Scan for the cell matching the given text and deliver its [x, y] coordinate at center. 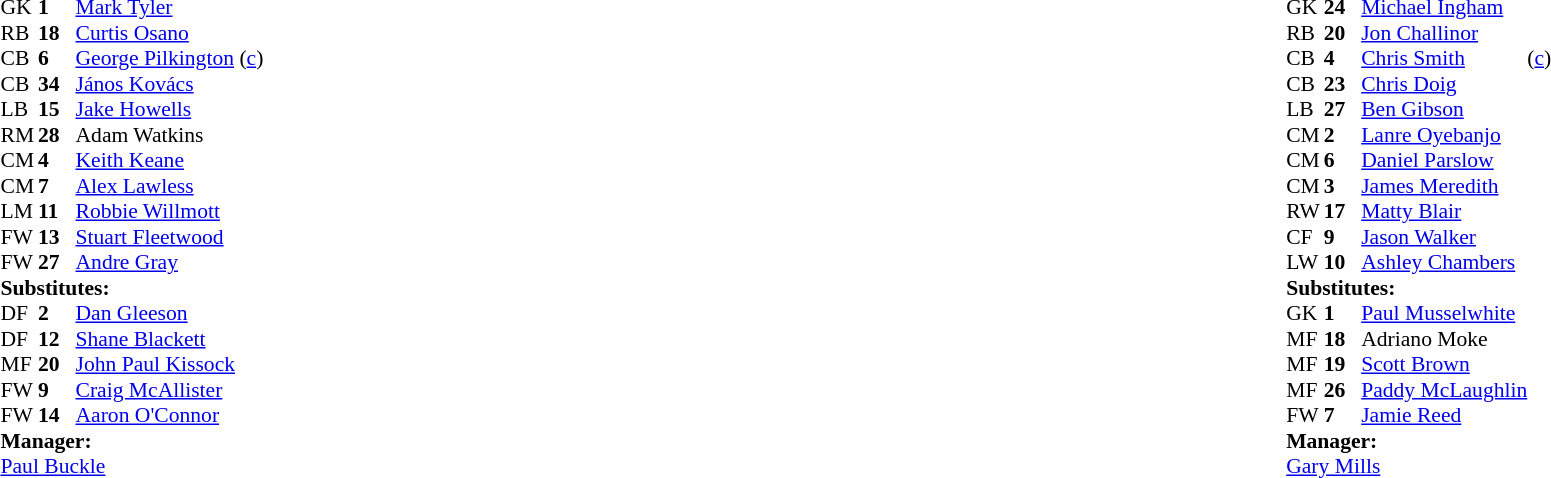
(c) [1539, 59]
CF [1305, 237]
Dan Gleeson [170, 313]
Chris Smith [1444, 59]
15 [57, 109]
Ben Gibson [1444, 109]
Robbie Willmott [170, 211]
Jamie Reed [1444, 415]
13 [57, 237]
Paul Musselwhite [1444, 313]
Keith Keane [170, 161]
3 [1343, 186]
GK [1305, 313]
Shane Blackett [170, 339]
11 [57, 211]
RM [19, 135]
Daniel Parslow [1444, 161]
George Pilkington (c) [170, 59]
10 [1343, 263]
Adriano Moke [1444, 339]
12 [57, 339]
Matty Blair [1444, 211]
LM [19, 211]
23 [1343, 84]
19 [1343, 365]
James Meredith [1444, 186]
Ashley Chambers [1444, 263]
17 [1343, 211]
Craig McAllister [170, 390]
Stuart Fleetwood [170, 237]
28 [57, 135]
Scott Brown [1444, 365]
RW [1305, 211]
Chris Doig [1444, 84]
1 [1343, 313]
John Paul Kissock [170, 365]
Lanre Oyebanjo [1444, 135]
Aaron O'Connor [170, 415]
Alex Lawless [170, 186]
34 [57, 84]
Jason Walker [1444, 237]
Jon Challinor [1444, 33]
14 [57, 415]
János Kovács [170, 84]
Paddy McLaughlin [1444, 390]
26 [1343, 390]
Jake Howells [170, 109]
Curtis Osano [170, 33]
Andre Gray [170, 263]
Adam Watkins [170, 135]
LW [1305, 263]
